Return the [x, y] coordinate for the center point of the cell that contains the specified text.  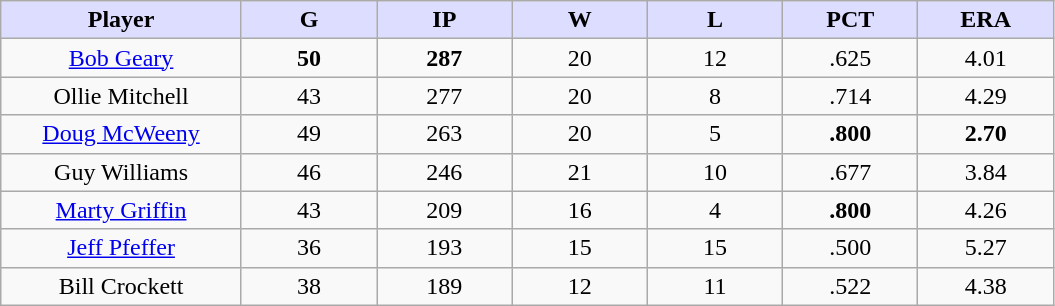
Bill Crockett [122, 286]
5 [714, 134]
3.84 [986, 172]
Marty Griffin [122, 210]
4.29 [986, 96]
46 [308, 172]
38 [308, 286]
G [308, 20]
.500 [850, 248]
36 [308, 248]
4.38 [986, 286]
209 [444, 210]
287 [444, 58]
4 [714, 210]
10 [714, 172]
Player [122, 20]
4.26 [986, 210]
PCT [850, 20]
Ollie Mitchell [122, 96]
4.01 [986, 58]
Bob Geary [122, 58]
L [714, 20]
.677 [850, 172]
2.70 [986, 134]
Guy Williams [122, 172]
246 [444, 172]
49 [308, 134]
Jeff Pfeffer [122, 248]
ERA [986, 20]
50 [308, 58]
.625 [850, 58]
11 [714, 286]
.522 [850, 286]
16 [580, 210]
W [580, 20]
21 [580, 172]
.714 [850, 96]
189 [444, 286]
263 [444, 134]
277 [444, 96]
5.27 [986, 248]
IP [444, 20]
193 [444, 248]
8 [714, 96]
Doug McWeeny [122, 134]
